Determine the [X, Y] coordinate at the center of the cell enclosing the given text.  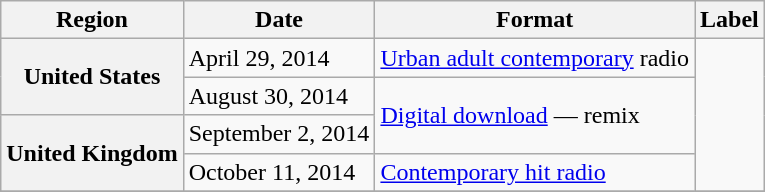
April 29, 2014 [279, 58]
United States [92, 77]
August 30, 2014 [279, 96]
Label [729, 20]
Digital download — remix [535, 115]
October 11, 2014 [279, 172]
Contemporary hit radio [535, 172]
Urban adult contemporary radio [535, 58]
Region [92, 20]
Format [535, 20]
United Kingdom [92, 153]
Date [279, 20]
September 2, 2014 [279, 134]
